Locate the cell with the specified text and output its (X, Y) center coordinate. 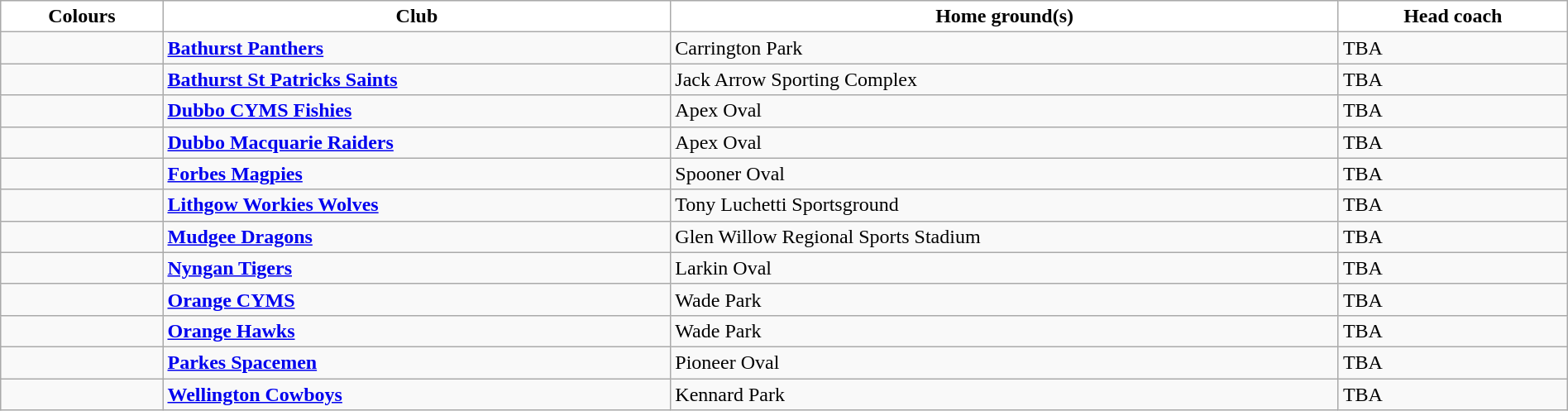
Lithgow Workies Wolves (417, 205)
Tony Luchetti Sportsground (1005, 205)
Home ground(s) (1005, 17)
Jack Arrow Sporting Complex (1005, 79)
Colours (82, 17)
Carrington Park (1005, 48)
Dubbo Macquarie Raiders (417, 142)
Head coach (1452, 17)
Mudgee Dragons (417, 237)
Kennard Park (1005, 394)
Dubbo CYMS Fishies (417, 111)
Spooner Oval (1005, 174)
Bathurst Panthers (417, 48)
Orange Hawks (417, 331)
Larkin Oval (1005, 268)
Bathurst St Patricks Saints (417, 79)
Orange CYMS (417, 299)
Club (417, 17)
Forbes Magpies (417, 174)
Pioneer Oval (1005, 362)
Glen Willow Regional Sports Stadium (1005, 237)
Wellington Cowboys (417, 394)
Nyngan Tigers (417, 268)
Parkes Spacemen (417, 362)
